Return the [X, Y] coordinate for the center point of the cell that contains the specified text.  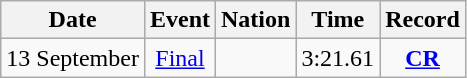
Record [423, 20]
Event [180, 20]
Date [73, 20]
Nation [256, 20]
3:21.61 [338, 58]
Time [338, 20]
Final [180, 58]
13 September [73, 58]
CR [423, 58]
